Scan for the cell matching the given text and deliver its (X, Y) coordinate at center. 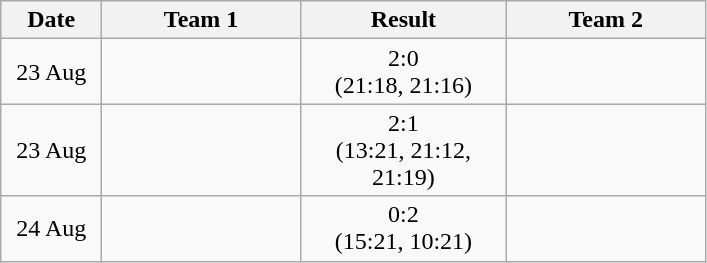
Date (52, 20)
Result (403, 20)
0:2 (15:21, 10:21) (403, 228)
2:0 (21:18, 21:16) (403, 72)
2:1 (13:21, 21:12, 21:19) (403, 150)
Team 2 (606, 20)
24 Aug (52, 228)
Team 1 (202, 20)
